Detect which cell encompasses the target text, then output its [X, Y] center coordinate. 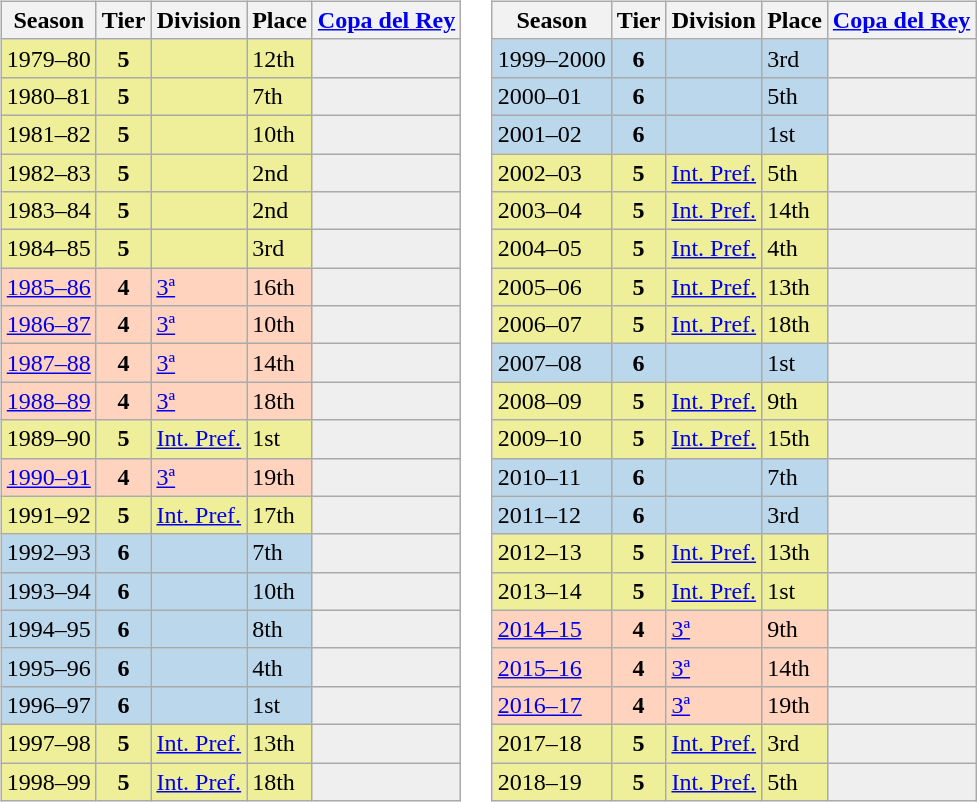
1999–2000 [552, 58]
1996–97 [48, 705]
2004–05 [552, 249]
2013–14 [552, 591]
1995–96 [48, 667]
2006–07 [552, 325]
1984–85 [48, 249]
2009–10 [552, 439]
1988–89 [48, 401]
1990–91 [48, 477]
2001–02 [552, 134]
1982–83 [48, 173]
1981–82 [48, 134]
2014–15 [552, 629]
8th [280, 629]
1983–84 [48, 211]
1986–87 [48, 325]
2012–13 [552, 553]
12th [280, 58]
1994–95 [48, 629]
1993–94 [48, 591]
2017–18 [552, 743]
2010–11 [552, 477]
1985–86 [48, 287]
2007–08 [552, 363]
16th [280, 287]
1998–99 [48, 781]
2011–12 [552, 515]
1980–81 [48, 96]
2000–01 [552, 96]
1997–98 [48, 743]
2015–16 [552, 667]
17th [280, 515]
2018–19 [552, 781]
2008–09 [552, 401]
1992–93 [48, 553]
2005–06 [552, 287]
2016–17 [552, 705]
1987–88 [48, 363]
2002–03 [552, 173]
1991–92 [48, 515]
2003–04 [552, 211]
1989–90 [48, 439]
15th [795, 439]
1979–80 [48, 58]
